Extract the (x, y) coordinate from the center of the cell holding the provided text.  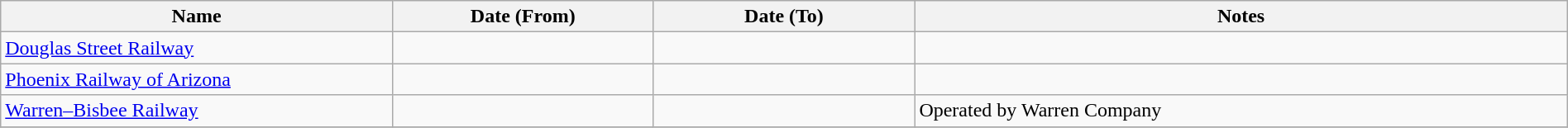
Operated by Warren Company (1241, 111)
Warren–Bisbee Railway (197, 111)
Date (To) (784, 17)
Phoenix Railway of Arizona (197, 79)
Douglas Street Railway (197, 48)
Name (197, 17)
Notes (1241, 17)
Date (From) (523, 17)
